Find where the given text appears and provide that cell's center as (x, y) coordinate. 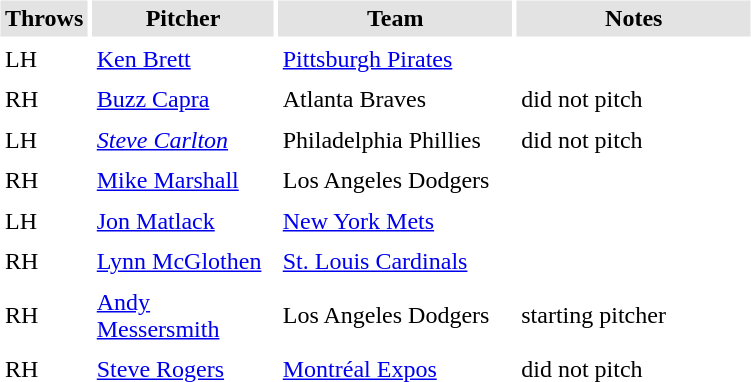
Notes (634, 18)
Philadelphia Phillies (395, 140)
Atlanta Braves (395, 100)
Team (395, 18)
Ken Brett (183, 59)
Steve Carlton (183, 140)
Pitcher (183, 18)
Andy Messersmith (183, 316)
Lynn McGlothen (183, 262)
Jon Matlack (183, 221)
Throws (44, 18)
Buzz Capra (183, 100)
Pittsburgh Pirates (395, 59)
starting pitcher (634, 316)
St. Louis Cardinals (395, 262)
Mike Marshall (183, 180)
New York Mets (395, 221)
